Provide the [x, y] coordinate of the cell's center where the given text is located.  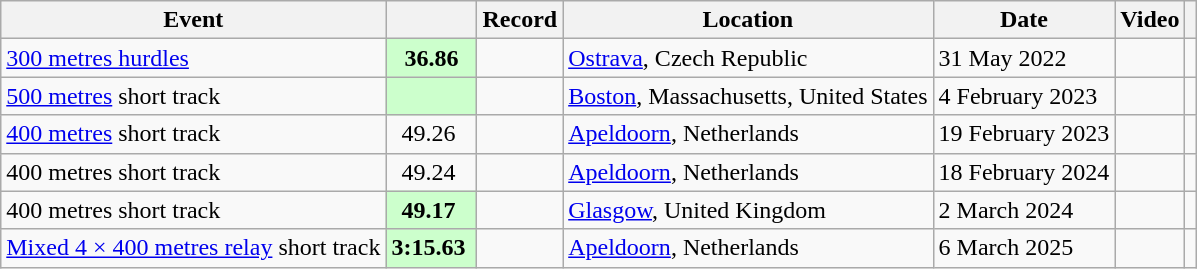
Video [1150, 20]
Boston, Massachusetts, United States [748, 96]
4 February 2023 [1024, 96]
Location [748, 20]
Date [1024, 20]
Mixed 4 × 400 metres relay short track [194, 248]
49.26 [432, 134]
300 metres hurdles [194, 58]
18 February 2024 [1024, 172]
Glasgow, United Kingdom [748, 210]
Ostrava, Czech Republic [748, 58]
Record [520, 20]
49.17 [432, 210]
49.24 [432, 172]
6 March 2025 [1024, 248]
19 February 2023 [1024, 134]
31 May 2022 [1024, 58]
2 March 2024 [1024, 210]
500 metres short track [194, 96]
3:15.63 [432, 248]
Event [194, 20]
36.86 [432, 58]
